Locate the cell with the specified text and output its (X, Y) center coordinate. 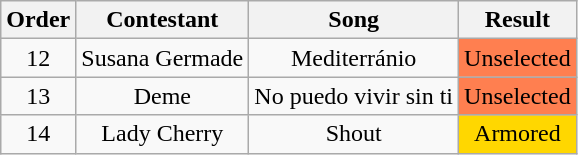
Order (38, 20)
12 (38, 58)
Contestant (162, 20)
13 (38, 96)
Mediterránio (354, 58)
14 (38, 134)
Shout (354, 134)
Susana Germade (162, 58)
Result (518, 20)
Armored (518, 134)
Song (354, 20)
No puedo vivir sin ti (354, 96)
Deme (162, 96)
Lady Cherry (162, 134)
